Find where the given text appears and provide that cell's center as (X, Y) coordinate. 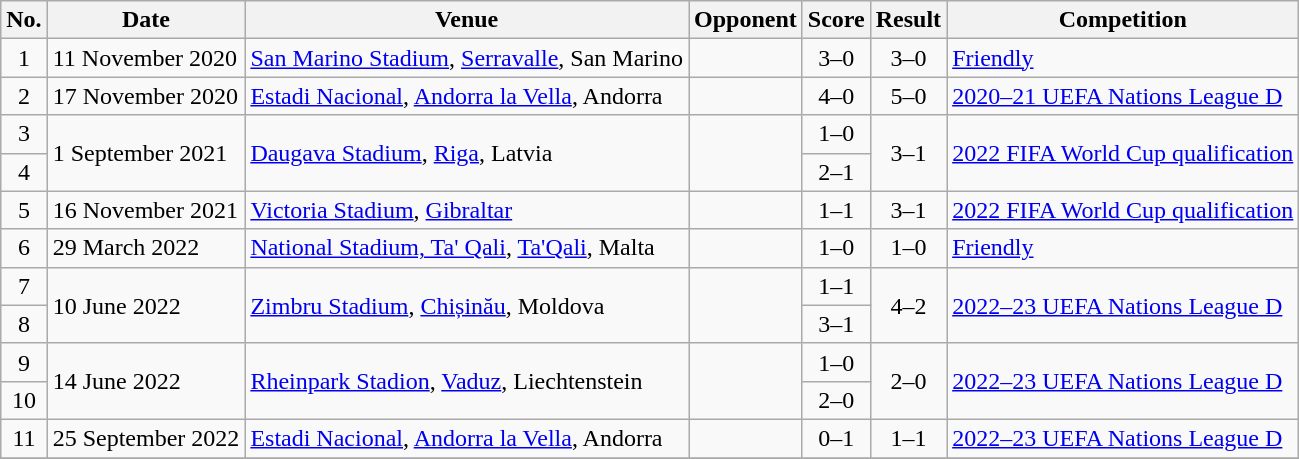
14 June 2022 (146, 381)
Rheinpark Stadion, Vaduz, Liechtenstein (467, 381)
Competition (1123, 20)
Result (908, 20)
National Stadium, Ta' Qali, Ta'Qali, Malta (467, 248)
Daugava Stadium, Riga, Latvia (467, 153)
5 (24, 210)
29 March 2022 (146, 248)
1 September 2021 (146, 153)
3 (24, 134)
8 (24, 324)
Date (146, 20)
6 (24, 248)
Venue (467, 20)
16 November 2021 (146, 210)
11 (24, 438)
4–2 (908, 305)
5–0 (908, 96)
25 September 2022 (146, 438)
Opponent (746, 20)
7 (24, 286)
4 (24, 172)
Zimbru Stadium, Chișinău, Moldova (467, 305)
10 (24, 400)
2 (24, 96)
No. (24, 20)
Score (836, 20)
9 (24, 362)
10 June 2022 (146, 305)
4–0 (836, 96)
17 November 2020 (146, 96)
0–1 (836, 438)
1 (24, 58)
2020–21 UEFA Nations League D (1123, 96)
San Marino Stadium, Serravalle, San Marino (467, 58)
11 November 2020 (146, 58)
Victoria Stadium, Gibraltar (467, 210)
2–1 (836, 172)
